From the cell containing the given text, extract its center point as (X, Y) coordinate. 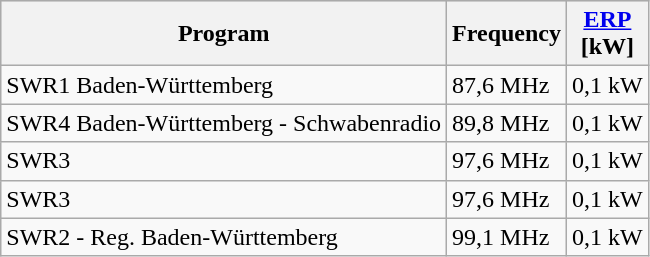
Program (224, 34)
SWR2 - Reg. Baden-Württemberg (224, 237)
SWR4 Baden-Württemberg - Schwabenradio (224, 123)
99,1 MHz (507, 237)
ERP[kW] (608, 34)
89,8 MHz (507, 123)
Frequency (507, 34)
87,6 MHz (507, 85)
SWR1 Baden-Württemberg (224, 85)
